For the text-containing cell, return its midpoint in (X, Y) coordinate format. 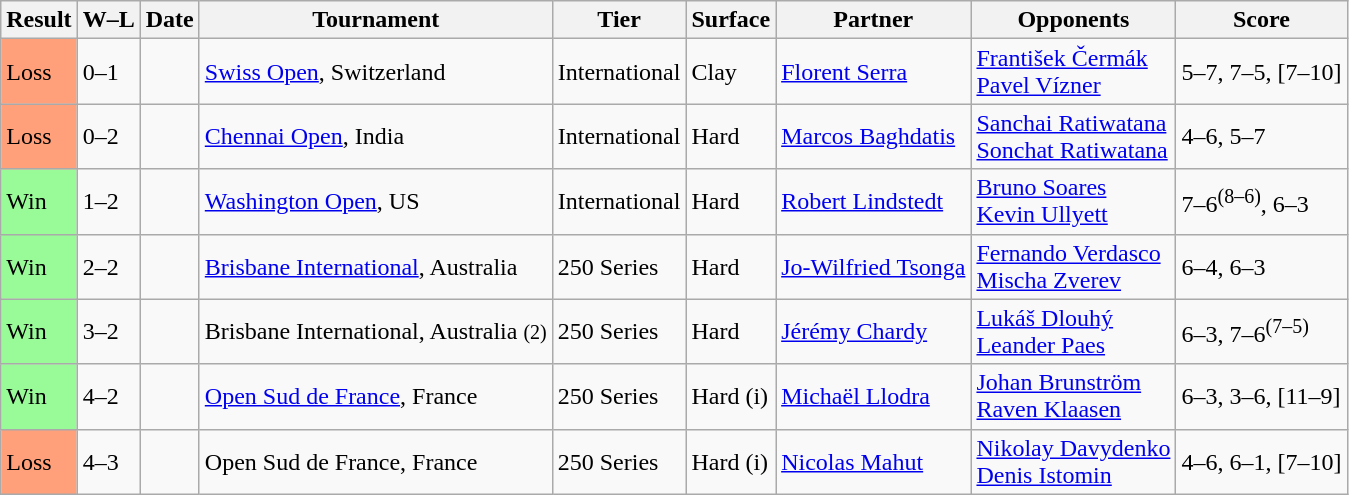
Johan Brunström Raven Klaasen (1074, 396)
0–1 (108, 72)
Clay (731, 72)
Chennai Open, India (376, 136)
6–3, 3–6, [11–9] (1262, 396)
2–2 (108, 266)
4–6, 6–1, [7–10] (1262, 462)
Nicolas Mahut (874, 462)
5–7, 7–5, [7–10] (1262, 72)
František Čermák Pavel Vízner (1074, 72)
Brisbane International, Australia (2) (376, 332)
Tier (619, 20)
Score (1262, 20)
1–2 (108, 202)
Sanchai Ratiwatana Sonchat Ratiwatana (1074, 136)
Nikolay Davydenko Denis Istomin (1074, 462)
Brisbane International, Australia (376, 266)
Partner (874, 20)
Michaël Llodra (874, 396)
Bruno Soares Kevin Ullyett (1074, 202)
4–6, 5–7 (1262, 136)
Result (39, 20)
Swiss Open, Switzerland (376, 72)
7–6(8–6), 6–3 (1262, 202)
Lukáš Dlouhý Leander Paes (1074, 332)
3–2 (108, 332)
Florent Serra (874, 72)
Fernando Verdasco Mischa Zverev (1074, 266)
6–4, 6–3 (1262, 266)
Robert Lindstedt (874, 202)
Surface (731, 20)
4–3 (108, 462)
Jérémy Chardy (874, 332)
6–3, 7–6(7–5) (1262, 332)
Washington Open, US (376, 202)
4–2 (108, 396)
Opponents (1074, 20)
0–2 (108, 136)
Marcos Baghdatis (874, 136)
Date (170, 20)
Tournament (376, 20)
Jo-Wilfried Tsonga (874, 266)
W–L (108, 20)
